Pinpoint the cell where the given text exists, returning its [x, y] midpoint coordinate. 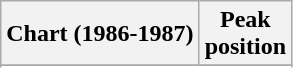
Peakposition [245, 34]
Chart (1986-1987) [100, 34]
